Detect which cell encompasses the target text, then output its [x, y] center coordinate. 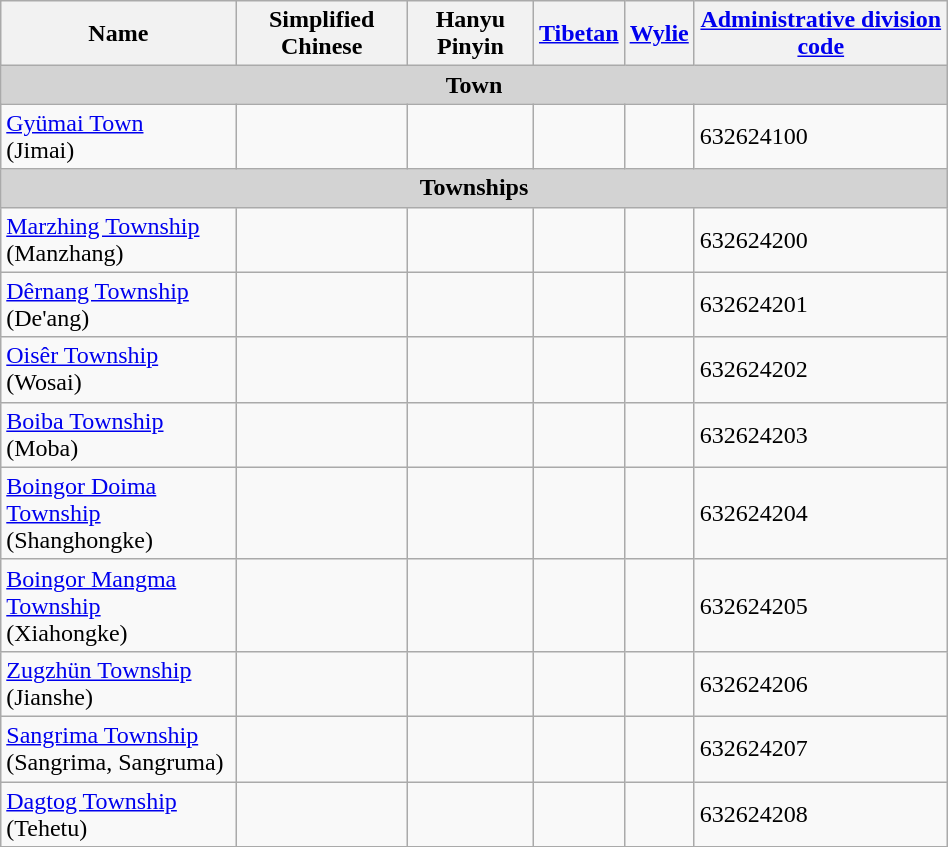
Townships [474, 188]
Name [118, 34]
Hanyu Pinyin [470, 34]
Administrative division code [820, 34]
Simplified Chinese [322, 34]
632624207 [820, 748]
Tibetan [578, 34]
632624202 [820, 370]
Marzhing Township(Manzhang) [118, 240]
Boiba Township(Moba) [118, 434]
Dagtog Township(Tehetu) [118, 814]
632624206 [820, 684]
Dêrnang Township(De'ang) [118, 304]
Sangrima Township(Sangrima, Sangruma) [118, 748]
Oisêr Township(Wosai) [118, 370]
632624201 [820, 304]
Boingor Doima Township(Shanghongke) [118, 513]
Boingor Mangma Township(Xiahongke) [118, 605]
632624200 [820, 240]
632624208 [820, 814]
Town [474, 85]
632624203 [820, 434]
Wylie [659, 34]
Zugzhün Township(Jianshe) [118, 684]
632624205 [820, 605]
Gyümai Town(Jimai) [118, 136]
632624100 [820, 136]
632624204 [820, 513]
